Locate the cell with the specified text and output its [x, y] center coordinate. 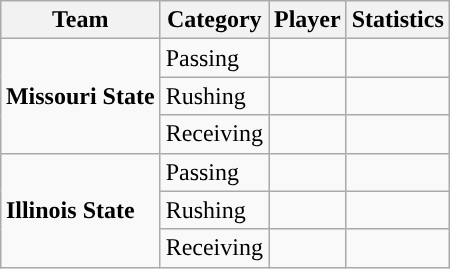
Category [214, 20]
Player [307, 20]
Missouri State [80, 96]
Team [80, 20]
Illinois State [80, 210]
Statistics [398, 20]
